Locate the cell with the specified text and output its [x, y] center coordinate. 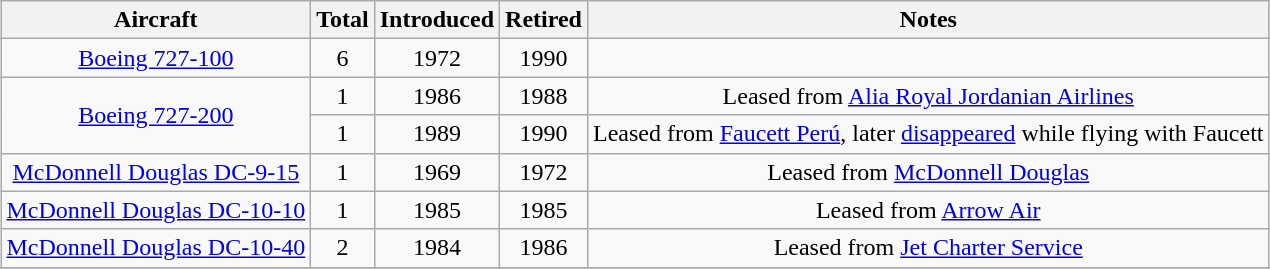
Aircraft [156, 20]
1989 [436, 134]
Introduced [436, 20]
McDonnell Douglas DC-9-15 [156, 172]
Retired [544, 20]
Notes [928, 20]
Total [343, 20]
Leased from Alia Royal Jordanian Airlines [928, 96]
Leased from Arrow Air [928, 210]
Leased from Jet Charter Service [928, 248]
6 [343, 58]
Leased from Faucett Perú, later disappeared while flying with Faucett [928, 134]
Leased from McDonnell Douglas [928, 172]
2 [343, 248]
Boeing 727-200 [156, 115]
1988 [544, 96]
McDonnell Douglas DC-10-40 [156, 248]
Boeing 727-100 [156, 58]
McDonnell Douglas DC-10-10 [156, 210]
1969 [436, 172]
1984 [436, 248]
